Return [x, y] of the center of cell containing provided text 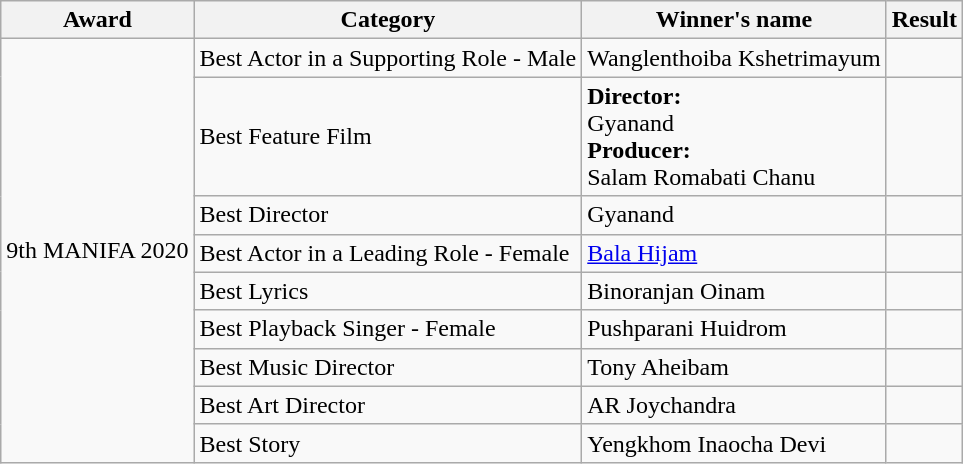
Bala Hijam [734, 253]
Gyanand [734, 215]
Best Director [388, 215]
Director:GyanandProducer:Salam Romabati Chanu [734, 136]
9th MANIFA 2020 [98, 251]
Binoranjan Oinam [734, 291]
AR Joychandra [734, 405]
Best Actor in a Leading Role - Female [388, 253]
Best Art Director [388, 405]
Best Lyrics [388, 291]
Pushparani Huidrom [734, 329]
Best Actor in a Supporting Role - Male [388, 58]
Best Story [388, 443]
Tony Aheibam [734, 367]
Best Music Director [388, 367]
Award [98, 20]
Result [924, 20]
Wanglenthoiba Kshetrimayum [734, 58]
Category [388, 20]
Winner's name [734, 20]
Yengkhom Inaocha Devi [734, 443]
Best Feature Film [388, 136]
Best Playback Singer - Female [388, 329]
